Detect which cell encompasses the target text, then output its [X, Y] center coordinate. 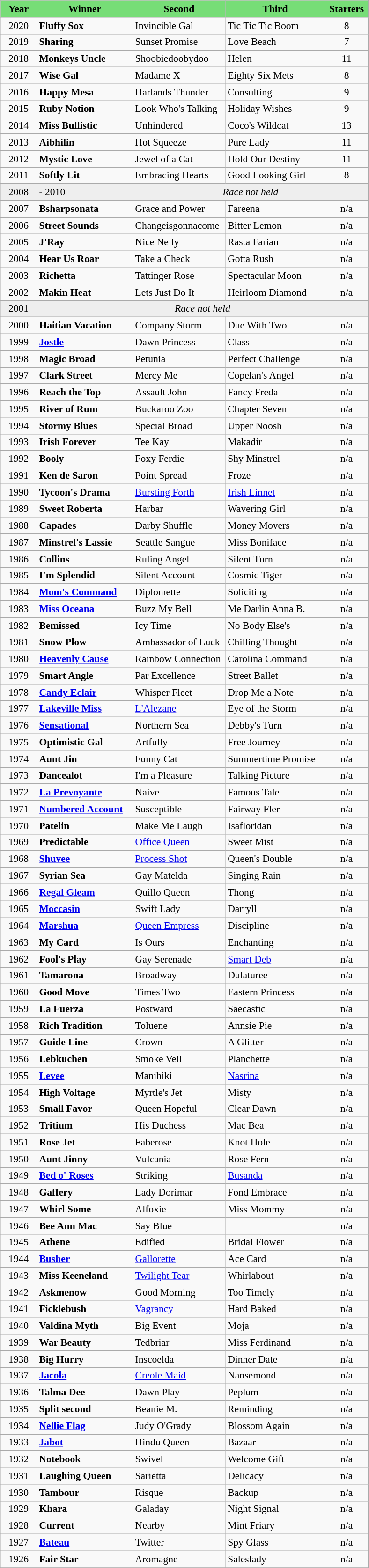
Petunia [179, 359]
7 [347, 42]
Twitter [179, 1543]
Silent Account [179, 576]
Year [19, 9]
Makin Heat [84, 292]
Nansemond [275, 1376]
Aunt Jinny [84, 1159]
River of Rum [84, 409]
1993 [19, 442]
1988 [19, 526]
Helen [275, 59]
Mint Friary [275, 1526]
Ruling Angel [179, 559]
Sarietta [179, 1476]
2015 [19, 109]
Faberose [179, 1143]
Bsharpsonata [84, 209]
Aunt Jin [84, 759]
La Fuerza [84, 1009]
I'm a Pleasure [179, 776]
Thong [275, 892]
War Beauty [84, 1342]
1984 [19, 592]
1969 [19, 842]
Patelin [84, 826]
1943 [19, 1276]
Blossom Again [275, 1426]
Magic Broad [84, 359]
Good Morning [179, 1292]
1968 [19, 859]
Tritium [84, 1126]
1994 [19, 426]
Bemissed [84, 626]
1948 [19, 1193]
1926 [19, 1559]
Tee Kay [179, 442]
Soliciting [275, 592]
Candy Eclair [84, 693]
Nellie Flag [84, 1426]
Shy Minstrel [275, 459]
Irish Linnet [275, 492]
Misty [275, 1093]
Bursting Forth [179, 492]
Miss Bullistic [84, 126]
2019 [19, 42]
Special Broad [179, 426]
Hear Us Roar [84, 259]
Harlands Thunder [179, 92]
Small Favor [84, 1109]
Alfoxie [179, 1209]
1996 [19, 393]
Tic Tic Tic Boom [275, 26]
Beanie M. [179, 1409]
1937 [19, 1376]
Gallorette [179, 1259]
2001 [19, 309]
Sharing [84, 42]
Nasrina [275, 1076]
Whirlabout [275, 1276]
1946 [19, 1226]
Knot Hole [275, 1143]
13 [347, 126]
Bateau [84, 1543]
Current [84, 1526]
Sweet Mist [275, 842]
Good Move [84, 992]
Hindu Queen [179, 1443]
2013 [19, 142]
Street Ballet [275, 676]
Summertime Promise [275, 759]
Hold Our Destiny [275, 159]
1938 [19, 1359]
Risque [179, 1493]
1966 [19, 892]
Isafloridan [275, 826]
Look Who's Talking [179, 109]
1955 [19, 1076]
Assault John [179, 393]
1977 [19, 709]
2004 [19, 259]
1997 [19, 376]
Dancealot [84, 776]
Gaffery [84, 1193]
Copelan's Angel [275, 376]
Jacola [84, 1376]
1970 [19, 826]
Rose Jet [84, 1143]
Fair Star [84, 1559]
Fancy Freda [275, 393]
1953 [19, 1109]
Upper Noosh [275, 426]
1975 [19, 743]
1992 [19, 459]
Planchette [275, 1059]
Diplomette [179, 592]
Bridal Flower [275, 1242]
1936 [19, 1393]
1961 [19, 976]
1990 [19, 492]
1981 [19, 642]
1967 [19, 876]
Minstrel's Lassie [84, 542]
Miss Keeneland [84, 1276]
1972 [19, 793]
High Voltage [84, 1093]
Lets Just Do It [179, 292]
Judy O'Grady [179, 1426]
Backup [275, 1493]
Numbered Account [84, 809]
Big Hurry [84, 1359]
Predictable [84, 842]
Twilight Tear [179, 1276]
Bazaar [275, 1443]
Shoobiedoobydoo [179, 59]
Debby's Turn [275, 726]
Jewel of a Cat [179, 159]
1987 [19, 542]
My Card [84, 942]
Chapter Seven [275, 409]
1930 [19, 1493]
1949 [19, 1176]
Love Beach [275, 42]
1980 [19, 659]
Heirloom Diamond [275, 292]
Smart Angle [84, 676]
Chilling Thought [275, 642]
His Duchess [179, 1126]
Monkeys Uncle [84, 59]
Jabot [84, 1443]
Mom's Command [84, 592]
Notebook [84, 1459]
2000 [19, 326]
Miss Mommy [275, 1209]
1931 [19, 1476]
1952 [19, 1126]
Company Storm [179, 326]
Darby Shuffle [179, 526]
Fairway Fler [275, 809]
Crown [179, 1043]
1991 [19, 476]
No Body Else's [275, 626]
Saecastic [275, 1009]
Moja [275, 1326]
Street Sounds [84, 226]
Winner [84, 9]
Eye of the Storm [275, 709]
Nearby [179, 1526]
Postward [179, 1009]
1965 [19, 909]
Swivel [179, 1459]
Silent Turn [275, 559]
Bitter Lemon [275, 226]
Dinner Date [275, 1359]
Saleslady [275, 1559]
1962 [19, 959]
Regal Gleam [84, 892]
Vulcania [179, 1159]
Tattinger Rose [179, 276]
Inscoelda [179, 1359]
1939 [19, 1342]
Process Shot [179, 859]
1989 [19, 509]
Lebkuchen [84, 1059]
1940 [19, 1326]
1973 [19, 776]
Myrtle's Jet [179, 1093]
Famous Tale [275, 793]
Wavering Girl [275, 509]
Bed o' Roses [84, 1176]
Queen Empress [179, 926]
Take a Check [179, 259]
Tamarona [84, 976]
A Glitter [275, 1043]
Holiday Wishes [275, 109]
Whirl Some [84, 1209]
Busher [84, 1259]
Mercy Me [179, 376]
Fareena [275, 209]
Richetta [84, 276]
Ken de Saron [84, 476]
Grace and Power [179, 209]
La Prevoyante [84, 793]
2018 [19, 59]
1960 [19, 992]
Drop Me a Note [275, 693]
Consulting [275, 92]
Marshua [84, 926]
Embracing Hearts [179, 175]
Jostle [84, 343]
1986 [19, 559]
Nice Nelly [179, 242]
Quillo Queen [179, 892]
Dulaturee [275, 976]
Sweet Roberta [84, 509]
Wise Gal [84, 76]
1998 [19, 359]
Hot Squeeze [179, 142]
Broadway [179, 976]
Fond Embrace [275, 1193]
Second [179, 9]
Khara [84, 1509]
Askmenow [84, 1292]
2012 [19, 159]
I'm Splendid [84, 576]
Money Movers [275, 526]
1959 [19, 1009]
Free Journey [275, 743]
Makadir [275, 442]
Clark Street [84, 376]
Changeisgonnacome [179, 226]
Stormy Blues [84, 426]
Starters [347, 9]
Eastern Princess [275, 992]
2005 [19, 242]
Perfect Challenge [275, 359]
1935 [19, 1409]
Susceptible [179, 809]
Say Blue [179, 1226]
1983 [19, 609]
Ruby Notion [84, 109]
Gay Matelda [179, 876]
Aromagne [179, 1559]
1933 [19, 1443]
Miss Boniface [275, 542]
Shuvee [84, 859]
1974 [19, 759]
L'Alezane [179, 709]
1928 [19, 1526]
Irish Forever [84, 442]
Peplum [275, 1393]
Gay Serenade [179, 959]
Foxy Ferdie [179, 459]
Big Event [179, 1326]
1945 [19, 1242]
1979 [19, 676]
Ace Card [275, 1259]
Madame X [179, 76]
Sunset Promise [179, 42]
2017 [19, 76]
Naive [179, 793]
Toluene [179, 1026]
Heavenly Cause [84, 659]
1954 [19, 1093]
Busanda [275, 1176]
1942 [19, 1292]
1982 [19, 626]
Talma Dee [84, 1393]
2006 [19, 226]
Striking [179, 1176]
Split second [84, 1409]
1976 [19, 726]
Icy Time [179, 626]
2014 [19, 126]
J'Ray [84, 242]
Edified [179, 1242]
1947 [19, 1209]
Athene [84, 1242]
Softly Lit [84, 175]
Northern Sea [179, 726]
Vagrancy [179, 1309]
2016 [19, 92]
Ficklebush [84, 1309]
Spy Glass [275, 1543]
Talking Picture [275, 776]
Rose Fern [275, 1159]
1929 [19, 1509]
Ambassador of Luck [179, 642]
2007 [19, 209]
Make Me Laugh [179, 826]
1934 [19, 1426]
1941 [19, 1309]
Laughing Queen [84, 1476]
Cosmic Tiger [275, 576]
Optimistic Gal [84, 743]
1985 [19, 576]
1999 [19, 343]
Third [275, 9]
Queen Hopeful [179, 1109]
Hard Baked [275, 1309]
Froze [275, 476]
Good Looking Girl [275, 175]
Pure Lady [275, 142]
1950 [19, 1159]
Artfully [179, 743]
1971 [19, 809]
Tedbriar [179, 1342]
Collins [84, 559]
Discipline [275, 926]
Harbar [179, 509]
Delicacy [275, 1476]
Aibhilin [84, 142]
Queen's Double [275, 859]
Me Darlin Anna B. [275, 609]
Due With Two [275, 326]
Whisper Fleet [179, 693]
Tambour [84, 1493]
Tycoon's Drama [84, 492]
Buzz My Bell [179, 609]
1956 [19, 1059]
Coco's Wildcat [275, 126]
Capades [84, 526]
Smoke Veil [179, 1059]
1978 [19, 693]
Happy Mesa [84, 92]
Syrian Sea [84, 876]
Clear Dawn [275, 1109]
2008 [19, 192]
2003 [19, 276]
Swift Lady [179, 909]
2011 [19, 175]
Reach the Top [84, 393]
Class [275, 343]
Lady Dorimar [179, 1193]
1932 [19, 1459]
Fluffy Sox [84, 26]
Mystic Love [84, 159]
Office Queen [179, 842]
Dawn Princess [179, 343]
Valdina Myth [84, 1326]
Lakeville Miss [84, 709]
Seattle Sangue [179, 542]
Unhindered [179, 126]
Rich Tradition [84, 1026]
Too Timely [275, 1292]
Buckaroo Zoo [179, 409]
Moccasin [84, 909]
Rasta Farian [275, 242]
Miss Oceana [84, 609]
Carolina Command [275, 659]
Booly [84, 459]
Snow Plow [84, 642]
Creole Maid [179, 1376]
Is Ours [179, 942]
Singing Rain [275, 876]
Sensational [84, 726]
1957 [19, 1043]
Galaday [179, 1509]
Times Two [179, 992]
Dawn Play [179, 1393]
Funny Cat [179, 759]
2002 [19, 292]
Miss Ferdinand [275, 1342]
Enchanting [275, 942]
1958 [19, 1026]
1963 [19, 942]
Rainbow Connection [179, 659]
Guide Line [84, 1043]
Par Excellence [179, 676]
Darryll [275, 909]
Night Signal [275, 1509]
Spectacular Moon [275, 276]
1995 [19, 409]
Manihiki [179, 1076]
Mac Bea [275, 1126]
1927 [19, 1543]
Reminding [275, 1409]
1951 [19, 1143]
Point Spread [179, 476]
Invincible Gal [179, 26]
Gotta Rush [275, 259]
Annsie Pie [275, 1026]
Fool's Play [84, 959]
1944 [19, 1259]
Levee [84, 1076]
Welcome Gift [275, 1459]
1964 [19, 926]
Haitian Vacation [84, 326]
2020 [19, 26]
Smart Deb [275, 959]
Eighty Six Mets [275, 76]
- 2010 [84, 192]
Bee Ann Mac [84, 1226]
